Identify which cell holds the provided text, then report its [X, Y] central coordinate. 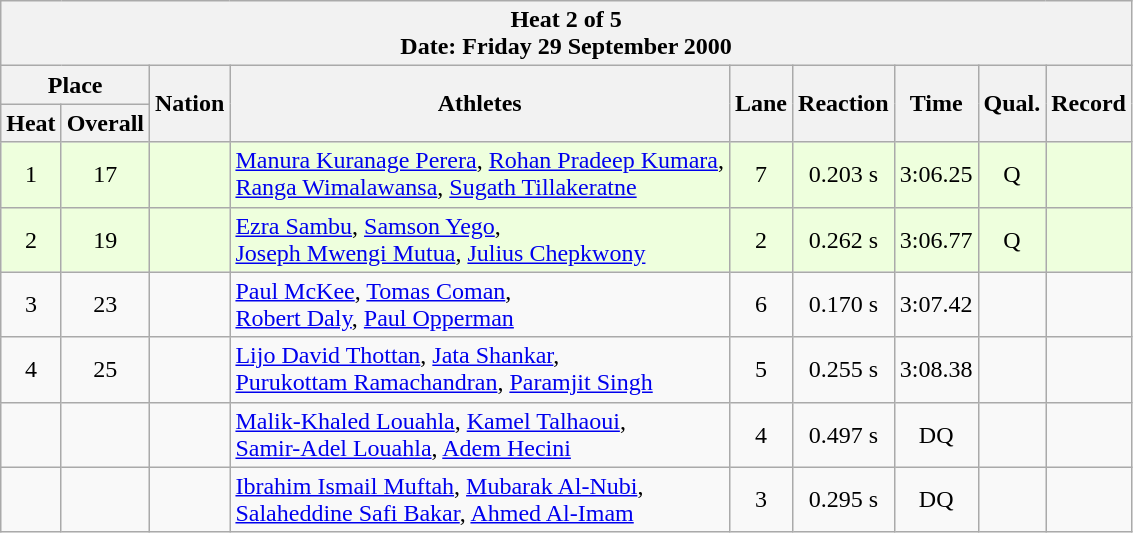
Reaction [844, 104]
1 [31, 174]
0.497 s [844, 434]
Record [1089, 104]
0.170 s [844, 304]
7 [760, 174]
0.255 s [844, 370]
Time [936, 104]
Athletes [480, 104]
3:07.42 [936, 304]
3:06.77 [936, 240]
0.295 s [844, 500]
Ibrahim Ismail Muftah, Mubarak Al-Nubi, Salaheddine Safi Bakar, Ahmed Al-Imam [480, 500]
25 [105, 370]
Manura Kuranage Perera, Rohan Pradeep Kumara, Ranga Wimalawansa, Sugath Tillakeratne [480, 174]
Heat [31, 123]
Place [76, 85]
3:08.38 [936, 370]
Qual. [1012, 104]
Paul McKee, Tomas Coman, Robert Daly, Paul Opperman [480, 304]
6 [760, 304]
Ezra Sambu, Samson Yego, Joseph Mwengi Mutua, Julius Chepkwony [480, 240]
Heat 2 of 5 Date: Friday 29 September 2000 [566, 34]
Overall [105, 123]
Malik-Khaled Louahla, Kamel Talhaoui, Samir-Adel Louahla, Adem Hecini [480, 434]
5 [760, 370]
19 [105, 240]
0.203 s [844, 174]
Nation [190, 104]
0.262 s [844, 240]
Lane [760, 104]
23 [105, 304]
Lijo David Thottan, Jata Shankar, Purukottam Ramachandran, Paramjit Singh [480, 370]
17 [105, 174]
3:06.25 [936, 174]
